Identify which cell holds the provided text, then report its [x, y] central coordinate. 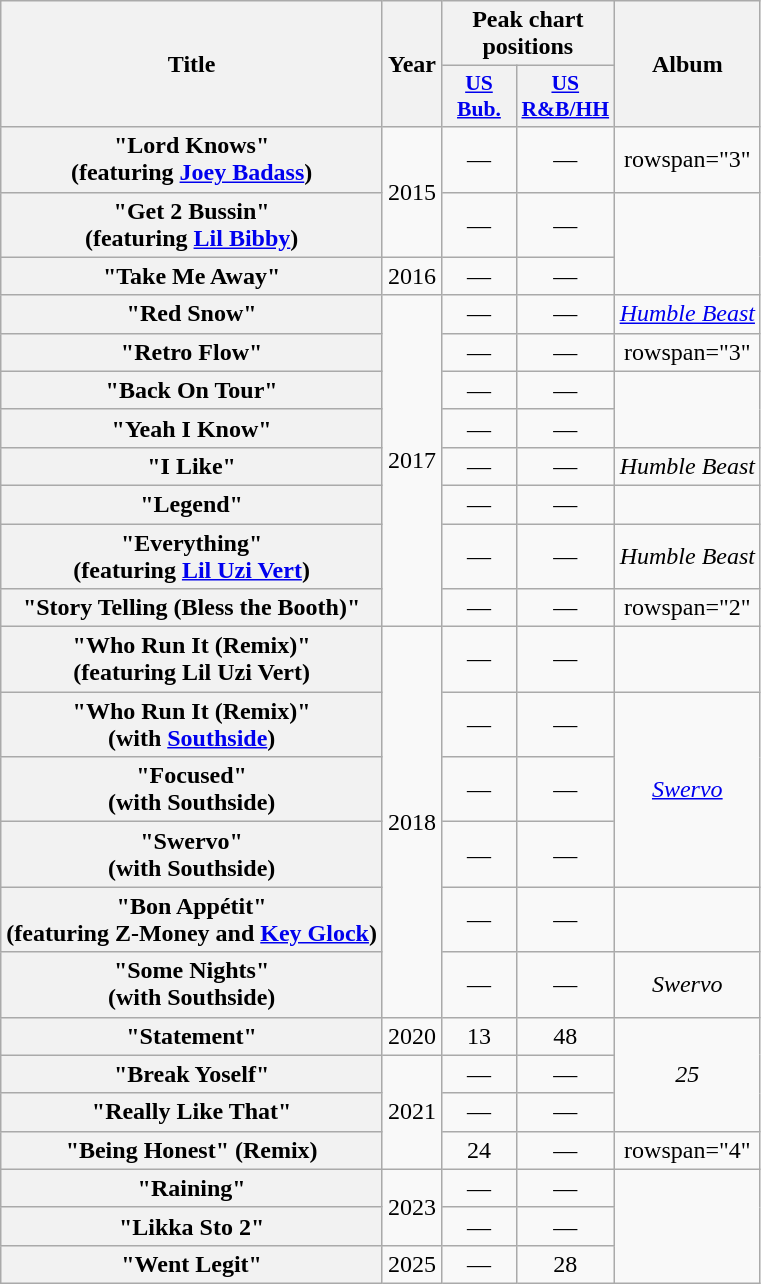
USR&B/HH [565, 96]
"Everything"(featuring Lil Uzi Vert) [192, 556]
48 [565, 1036]
"Really Like That" [192, 1112]
2021 [412, 1112]
Title [192, 64]
2017 [412, 461]
USBub. [480, 96]
"Back On Tour" [192, 390]
"I Like" [192, 466]
2015 [412, 192]
"Swervo"(with Southside) [192, 854]
2018 [412, 822]
2016 [412, 276]
rowspan="2" [687, 608]
"Retro Flow" [192, 352]
"Being Honest" (Remix) [192, 1150]
"Who Run It (Remix)"(with Southside) [192, 724]
25 [687, 1074]
"Who Run It (Remix)"(featuring Lil Uzi Vert) [192, 660]
Year [412, 64]
rowspan="4" [687, 1150]
"Focused"(with Southside) [192, 790]
"Likka Sto 2" [192, 1226]
"Legend" [192, 504]
28 [565, 1264]
"Some Nights"(with Southside) [192, 984]
"Story Telling (Bless the Booth)" [192, 608]
2025 [412, 1264]
"Went Legit" [192, 1264]
"Lord Knows"(featuring Joey Badass) [192, 160]
"Take Me Away" [192, 276]
Peak chart positions [528, 34]
"Red Snow" [192, 314]
"Yeah I Know" [192, 428]
2020 [412, 1036]
13 [480, 1036]
"Bon Appétit"(featuring Z-Money and Key Glock) [192, 920]
"Statement" [192, 1036]
24 [480, 1150]
"Get 2 Bussin"(featuring Lil Bibby) [192, 224]
2023 [412, 1207]
Album [687, 64]
"Raining" [192, 1188]
"Break Yoself" [192, 1074]
